Extract the [x, y] coordinate from the center of the cell holding the provided text.  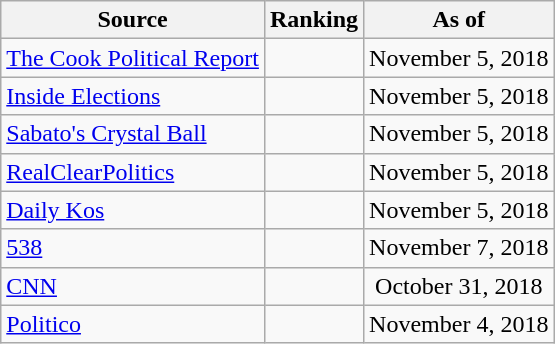
The Cook Political Report [133, 58]
November 4, 2018 [459, 324]
538 [133, 248]
RealClearPolitics [133, 172]
Inside Elections [133, 96]
Daily Kos [133, 210]
CNN [133, 286]
Source [133, 20]
November 7, 2018 [459, 248]
As of [459, 20]
Politico [133, 324]
October 31, 2018 [459, 286]
Ranking [314, 20]
Sabato's Crystal Ball [133, 134]
